Determine the (x, y) coordinate at the center of the cell enclosing the given text.  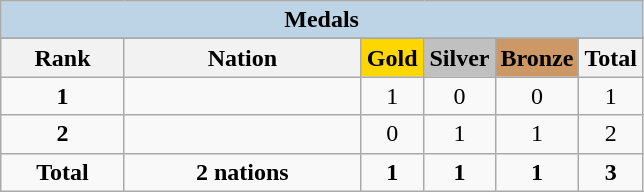
Rank (63, 58)
Nation (242, 58)
Silver (460, 58)
Bronze (537, 58)
Gold (392, 58)
3 (611, 172)
Medals (322, 20)
2 nations (242, 172)
